Locate the cell with the specified text and output its (x, y) center coordinate. 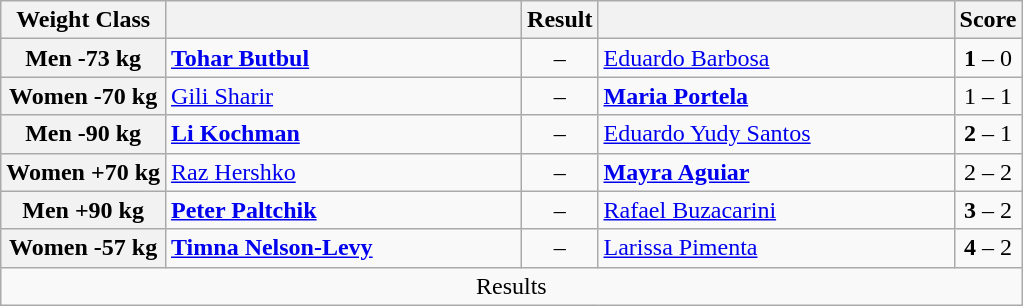
Score (988, 20)
Gili Sharir (344, 96)
Larissa Pimenta (776, 248)
3 – 2 (988, 210)
Women -70 kg (84, 96)
Result (560, 20)
Peter Paltchik (344, 210)
1 – 1 (988, 96)
Weight Class (84, 20)
Men -90 kg (84, 134)
Men +90 kg (84, 210)
Maria Portela (776, 96)
Timna Nelson-Levy (344, 248)
Eduardo Yudy Santos (776, 134)
Raz Hershko (344, 172)
Mayra Aguiar (776, 172)
Men -73 kg (84, 58)
2 – 2 (988, 172)
Rafael Buzacarini (776, 210)
2 – 1 (988, 134)
Eduardo Barbosa (776, 58)
Tohar Butbul (344, 58)
Li Kochman (344, 134)
Results (512, 286)
4 – 2 (988, 248)
Women +70 kg (84, 172)
Women -57 kg (84, 248)
1 – 0 (988, 58)
